Output the (X, Y) coordinate of the center of the cell containing the given text.  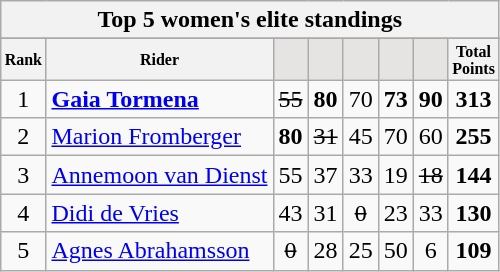
Top 5 women's elite standings (250, 20)
109 (474, 251)
60 (430, 137)
TotalPoints (474, 60)
5 (24, 251)
90 (430, 99)
2 (24, 137)
1 (24, 99)
19 (396, 175)
28 (326, 251)
3 (24, 175)
Marion Fromberger (160, 137)
Annemoon van Dienst (160, 175)
50 (396, 251)
73 (396, 99)
130 (474, 213)
37 (326, 175)
6 (430, 251)
144 (474, 175)
Rider (160, 60)
Gaia Tormena (160, 99)
Didi de Vries (160, 213)
313 (474, 99)
Rank (24, 60)
45 (360, 137)
4 (24, 213)
25 (360, 251)
18 (430, 175)
23 (396, 213)
Agnes Abrahamsson (160, 251)
43 (290, 213)
255 (474, 137)
